Locate the cell with the specified text and output its (X, Y) center coordinate. 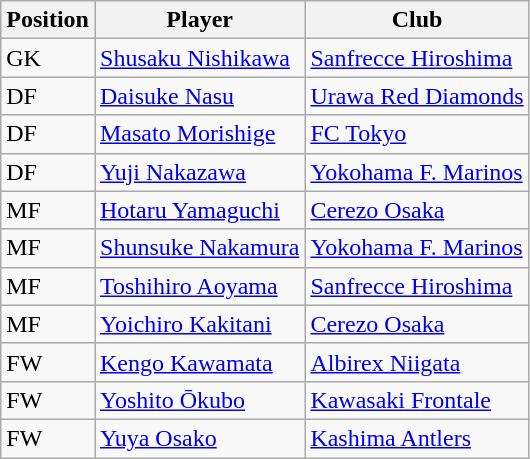
FC Tokyo (417, 134)
Kashima Antlers (417, 438)
Kawasaki Frontale (417, 400)
Yoshito Ōkubo (199, 400)
Shunsuke Nakamura (199, 248)
Club (417, 20)
Urawa Red Diamonds (417, 96)
Masato Morishige (199, 134)
Toshihiro Aoyama (199, 286)
Kengo Kawamata (199, 362)
Position (48, 20)
Yuya Osako (199, 438)
Hotaru Yamaguchi (199, 210)
Yoichiro Kakitani (199, 324)
Albirex Niigata (417, 362)
Shusaku Nishikawa (199, 58)
Yuji Nakazawa (199, 172)
Player (199, 20)
Daisuke Nasu (199, 96)
GK (48, 58)
